Provide the [x, y] coordinate of the cell's center where the given text is located.  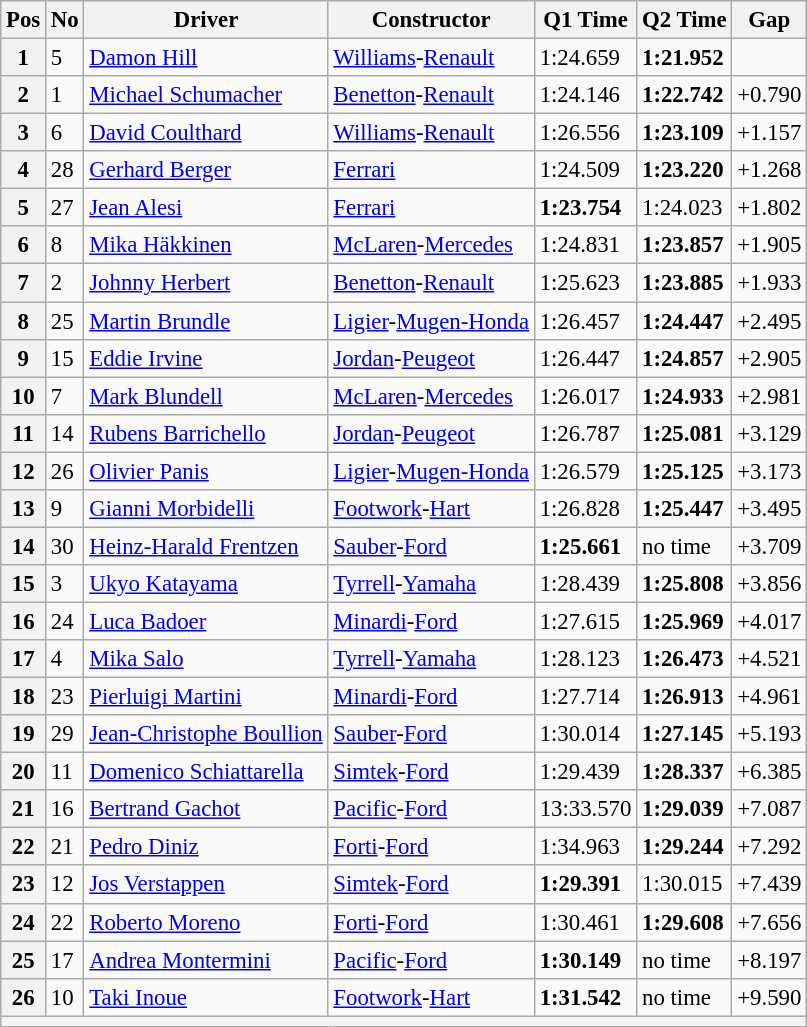
Mika Häkkinen [206, 245]
27 [65, 208]
19 [24, 734]
Gianni Morbidelli [206, 509]
Mika Salo [206, 659]
Mark Blundell [206, 396]
Jean Alesi [206, 208]
+3.173 [770, 471]
1:22.742 [684, 95]
1:24.447 [684, 321]
1:26.473 [684, 659]
Gap [770, 20]
1:23.220 [684, 170]
1:30.014 [585, 734]
Damon Hill [206, 58]
1:23.754 [585, 208]
1:24.933 [684, 396]
+4.961 [770, 697]
Q1 Time [585, 20]
Olivier Panis [206, 471]
1:24.659 [585, 58]
1:23.857 [684, 245]
1:21.952 [684, 58]
Bertrand Gachot [206, 809]
1:24.857 [684, 358]
1:28.337 [684, 772]
Michael Schumacher [206, 95]
+2.495 [770, 321]
1:26.017 [585, 396]
Domenico Schiattarella [206, 772]
1:25.623 [585, 283]
David Coulthard [206, 133]
+5.193 [770, 734]
1:24.831 [585, 245]
Pos [24, 20]
Luca Badoer [206, 621]
Pedro Diniz [206, 847]
Taki Inoue [206, 997]
1:30.015 [684, 885]
+1.933 [770, 283]
+6.385 [770, 772]
1:27.615 [585, 621]
1:25.969 [684, 621]
Martin Brundle [206, 321]
Johnny Herbert [206, 283]
30 [65, 546]
Eddie Irvine [206, 358]
1:24.023 [684, 208]
1:24.509 [585, 170]
+2.981 [770, 396]
Gerhard Berger [206, 170]
1:31.542 [585, 997]
29 [65, 734]
Constructor [431, 20]
Rubens Barrichello [206, 433]
+1.157 [770, 133]
1:25.125 [684, 471]
1:27.714 [585, 697]
1:29.608 [684, 922]
+3.129 [770, 433]
+8.197 [770, 960]
1:26.579 [585, 471]
1:30.149 [585, 960]
+3.856 [770, 584]
+1.905 [770, 245]
+4.017 [770, 621]
Andrea Montermini [206, 960]
Pierluigi Martini [206, 697]
1:25.661 [585, 546]
1:25.808 [684, 584]
+4.521 [770, 659]
1:34.963 [585, 847]
1:23.109 [684, 133]
28 [65, 170]
Jos Verstappen [206, 885]
1:29.439 [585, 772]
+1.802 [770, 208]
+7.087 [770, 809]
+3.495 [770, 509]
Q2 Time [684, 20]
+7.439 [770, 885]
+7.656 [770, 922]
1:26.787 [585, 433]
No [65, 20]
+1.268 [770, 170]
1:24.146 [585, 95]
+2.905 [770, 358]
+9.590 [770, 997]
1:29.244 [684, 847]
1:26.457 [585, 321]
+3.709 [770, 546]
1:26.913 [684, 697]
13:33.570 [585, 809]
13 [24, 509]
1:26.447 [585, 358]
1:25.447 [684, 509]
Roberto Moreno [206, 922]
1:27.145 [684, 734]
Jean-Christophe Boullion [206, 734]
Ukyo Katayama [206, 584]
Driver [206, 20]
1:23.885 [684, 283]
18 [24, 697]
1:28.439 [585, 584]
Heinz-Harald Frentzen [206, 546]
1:26.556 [585, 133]
+7.292 [770, 847]
1:25.081 [684, 433]
1:29.391 [585, 885]
1:29.039 [684, 809]
1:26.828 [585, 509]
20 [24, 772]
+0.790 [770, 95]
1:28.123 [585, 659]
1:30.461 [585, 922]
